From the cell containing the given text, extract its center point as (x, y) coordinate. 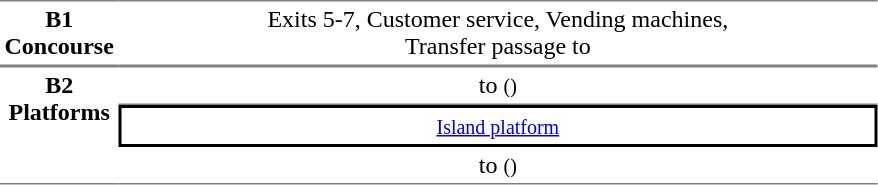
B2Platforms (59, 125)
Exits 5-7, Customer service, Vending machines,Transfer passage to (498, 33)
B1Concourse (59, 33)
Island platform (498, 126)
